Capture the cell that displays the provided text and extract its [x, y] central coordinate. 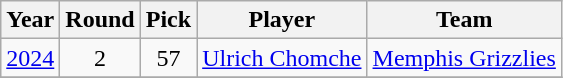
Pick [168, 20]
Memphis Grizzlies [464, 58]
Year [30, 20]
Team [464, 20]
Ulrich Chomche [282, 58]
2024 [30, 58]
Player [282, 20]
57 [168, 58]
Round [100, 20]
2 [100, 58]
